Output the [X, Y] coordinate of the center of the cell containing the given text.  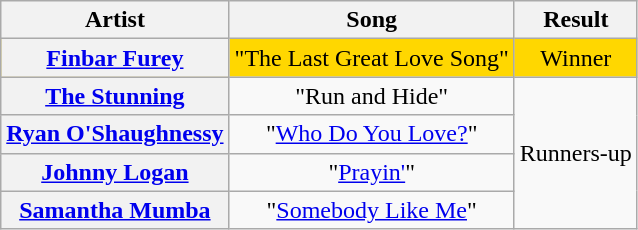
Finbar Furey [115, 58]
Artist [115, 20]
"Prayin'" [372, 172]
Johnny Logan [115, 172]
The Stunning [115, 96]
Song [372, 20]
"Somebody Like Me" [372, 210]
"The Last Great Love Song" [372, 58]
"Run and Hide" [372, 96]
Samantha Mumba [115, 210]
Result [576, 20]
Ryan O'Shaughnessy [115, 134]
Winner [576, 58]
"Who Do You Love?" [372, 134]
Runners-up [576, 153]
